Scan for the cell matching the given text and deliver its (x, y) coordinate at center. 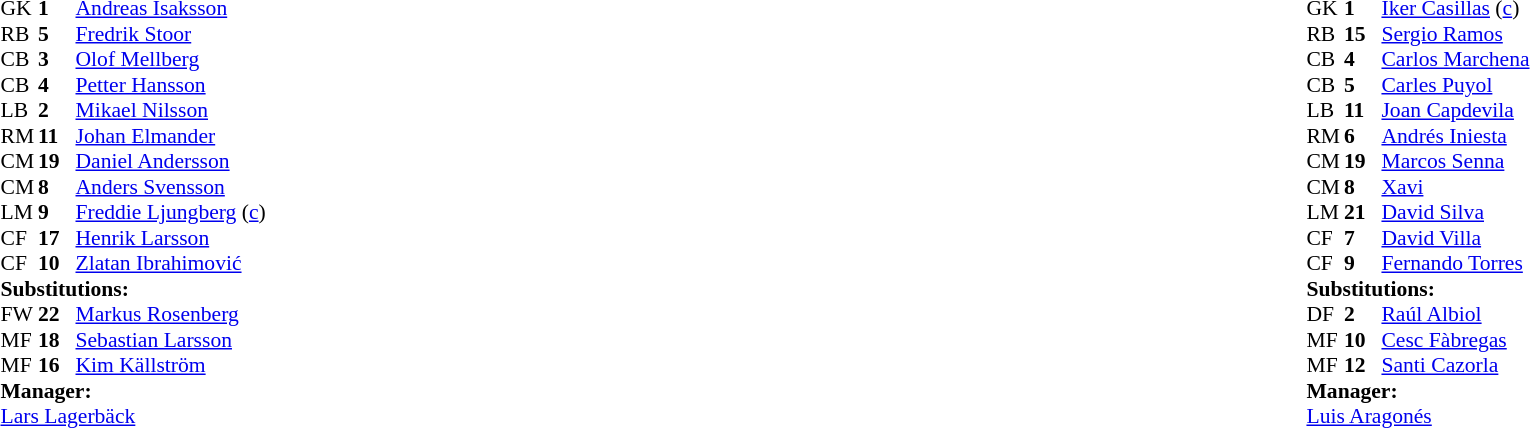
15 (1363, 34)
16 (57, 365)
Mikael Nilsson (171, 111)
Zlatan Ibrahimović (171, 263)
Kim Källström (171, 365)
Marcos Senna (1455, 161)
Anders Svensson (171, 187)
Fernando Torres (1455, 263)
Markus Rosenberg (171, 315)
Henrik Larsson (171, 238)
Freddie Ljungberg (c) (171, 213)
Fredrik Stoor (171, 34)
Carles Puyol (1455, 85)
3 (57, 59)
Johan Elmander (171, 136)
17 (57, 238)
FW (19, 315)
Santi Cazorla (1455, 365)
Sebastian Larsson (171, 340)
David Villa (1455, 238)
Petter Hansson (171, 85)
7 (1363, 238)
Carlos Marchena (1455, 59)
Cesc Fàbregas (1455, 340)
David Silva (1455, 213)
DF (1325, 315)
Olof Mellberg (171, 59)
Joan Capdevila (1455, 111)
Xavi (1455, 187)
Andrés Iniesta (1455, 136)
22 (57, 315)
21 (1363, 213)
18 (57, 340)
6 (1363, 136)
Raúl Albiol (1455, 315)
12 (1363, 365)
Daniel Andersson (171, 161)
Sergio Ramos (1455, 34)
